Determine the [x, y] coordinate at the center of the cell enclosing the given text.  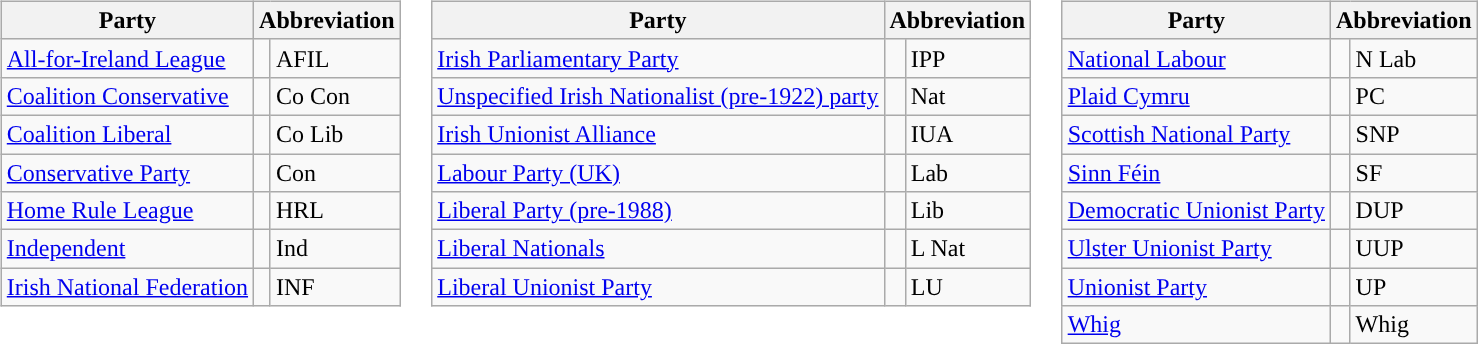
PC [1414, 96]
IUA [968, 134]
Coalition Conservative [127, 96]
Liberal Unionist Party [658, 287]
Scottish National Party [1196, 134]
Ind [335, 249]
SNP [1414, 134]
All-for-Ireland League [127, 58]
HRL [335, 211]
Liberal Nationals [658, 249]
UUP [1414, 249]
Con [335, 173]
Irish Unionist Alliance [658, 134]
SF [1414, 173]
Labour Party (UK) [658, 173]
DUP [1414, 211]
N Lab [1414, 58]
UP [1414, 287]
Ulster Unionist Party [1196, 249]
Irish Parliamentary Party [658, 58]
Lib [968, 211]
Lab [968, 173]
Conservative Party [127, 173]
Co Con [335, 96]
Unionist Party [1196, 287]
Independent [127, 249]
INF [335, 287]
Coalition Liberal [127, 134]
Home Rule League [127, 211]
LU [968, 287]
Democratic Unionist Party [1196, 211]
Plaid Cymru [1196, 96]
AFIL [335, 58]
IPP [968, 58]
Liberal Party (pre-1988) [658, 211]
Nat [968, 96]
Unspecified Irish Nationalist (pre-1922) party [658, 96]
Co Lib [335, 134]
L Nat [968, 249]
National Labour [1196, 58]
Sinn Féin [1196, 173]
Irish National Federation [127, 287]
